Pinpoint the cell where the given text exists, returning its [X, Y] midpoint coordinate. 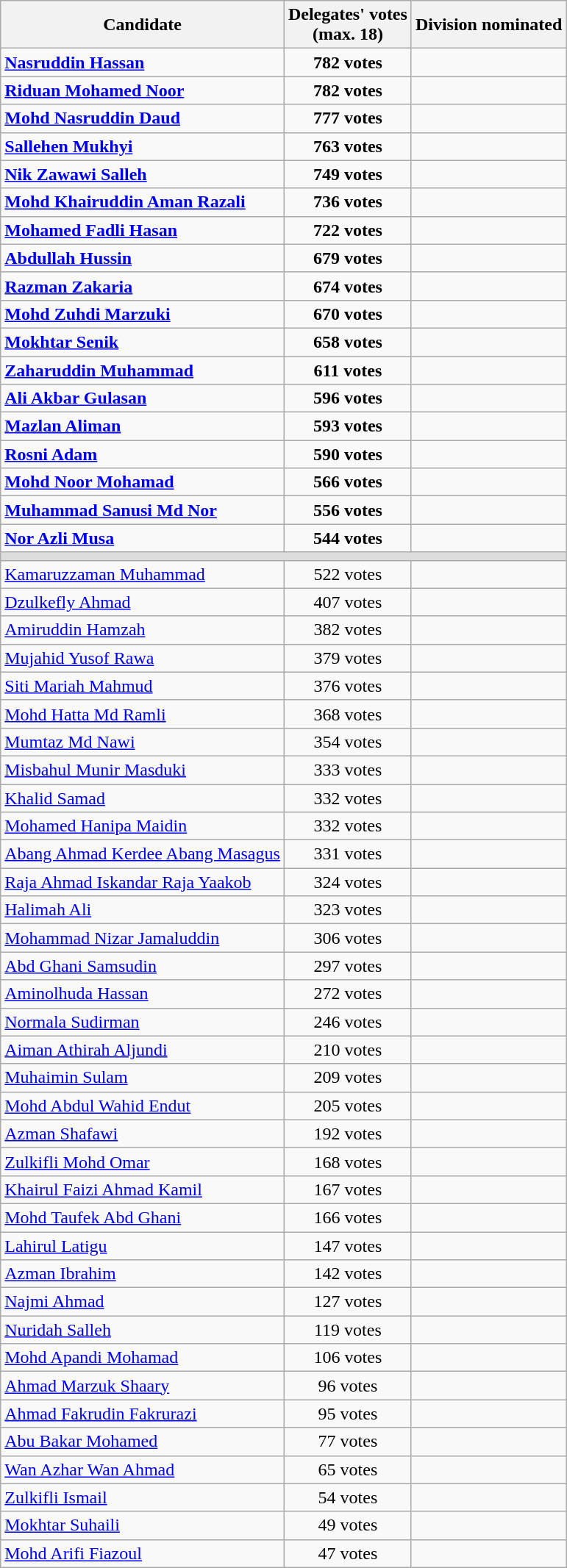
Nuridah Salleh [143, 1330]
297 votes [347, 966]
Zulkifli Ismail [143, 1497]
Abdullah Hussin [143, 258]
Ahmad Fakrudin Fakrurazi [143, 1414]
333 votes [347, 770]
658 votes [347, 342]
Mumtaz Md Nawi [143, 742]
566 votes [347, 482]
331 votes [347, 854]
Mohamed Fadli Hasan [143, 230]
Aminolhuda Hassan [143, 994]
167 votes [347, 1189]
Mazlan Aliman [143, 426]
368 votes [347, 714]
Lahirul Latigu [143, 1246]
306 votes [347, 938]
Kamaruzzaman Muhammad [143, 574]
Razman Zakaria [143, 286]
777 votes [347, 118]
Candidate [143, 25]
54 votes [347, 1497]
272 votes [347, 994]
382 votes [347, 630]
Muhaimin Sulam [143, 1078]
Siti Mariah Mahmud [143, 686]
Zulkifli Mohd Omar [143, 1161]
192 votes [347, 1134]
Nasruddin Hassan [143, 62]
Zaharuddin Muhammad [143, 370]
210 votes [347, 1050]
Division nominated [488, 25]
522 votes [347, 574]
670 votes [347, 314]
Mohd Hatta Md Ramli [143, 714]
168 votes [347, 1161]
Abang Ahmad Kerdee Abang Masagus [143, 854]
Delegates' votes(max. 18) [347, 25]
Mohamed Hanipa Maidin [143, 826]
Mohd Noor Mohamad [143, 482]
Normala Sudirman [143, 1022]
Muhammad Sanusi Md Nor [143, 510]
Azman Shafawi [143, 1134]
96 votes [347, 1386]
Ali Akbar Gulasan [143, 398]
205 votes [347, 1106]
Raja Ahmad Iskandar Raja Yaakob [143, 882]
142 votes [347, 1274]
354 votes [347, 742]
Ahmad Marzuk Shaary [143, 1386]
590 votes [347, 454]
Rosni Adam [143, 454]
407 votes [347, 602]
209 votes [347, 1078]
763 votes [347, 146]
Mohd Taufek Abd Ghani [143, 1217]
Khairul Faizi Ahmad Kamil [143, 1189]
736 votes [347, 202]
119 votes [347, 1330]
749 votes [347, 174]
323 votes [347, 910]
Mokhtar Suhaili [143, 1525]
65 votes [347, 1469]
Mohd Nasruddin Daud [143, 118]
147 votes [347, 1246]
Azman Ibrahim [143, 1274]
Mohd Apandi Mohamad [143, 1358]
Mohd Khairuddin Aman Razali [143, 202]
127 votes [347, 1302]
379 votes [347, 658]
593 votes [347, 426]
Misbahul Munir Masduki [143, 770]
Mujahid Yusof Rawa [143, 658]
596 votes [347, 398]
Najmi Ahmad [143, 1302]
Riduan Mohamed Noor [143, 90]
Sallehen Mukhyi [143, 146]
Wan Azhar Wan Ahmad [143, 1469]
Amiruddin Hamzah [143, 630]
47 votes [347, 1553]
679 votes [347, 258]
722 votes [347, 230]
611 votes [347, 370]
95 votes [347, 1414]
Nor Azli Musa [143, 538]
Mohd Zuhdi Marzuki [143, 314]
Halimah Ali [143, 910]
Mohd Arifi Fiazoul [143, 1553]
Mohd Abdul Wahid Endut [143, 1106]
Mohammad Nizar Jamaluddin [143, 938]
77 votes [347, 1442]
556 votes [347, 510]
Dzulkefly Ahmad [143, 602]
166 votes [347, 1217]
674 votes [347, 286]
246 votes [347, 1022]
Aiman Athirah Aljundi [143, 1050]
Abu Bakar Mohamed [143, 1442]
544 votes [347, 538]
Khalid Samad [143, 798]
324 votes [347, 882]
Mokhtar Senik [143, 342]
376 votes [347, 686]
49 votes [347, 1525]
106 votes [347, 1358]
Nik Zawawi Salleh [143, 174]
Abd Ghani Samsudin [143, 966]
